Extract the [X, Y] coordinate from the center of the cell holding the provided text.  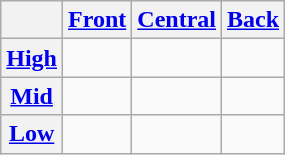
High [32, 58]
Low [32, 134]
Mid [32, 96]
Back [254, 20]
Front [98, 20]
Central [177, 20]
